Identify which cell holds the provided text, then report its (X, Y) central coordinate. 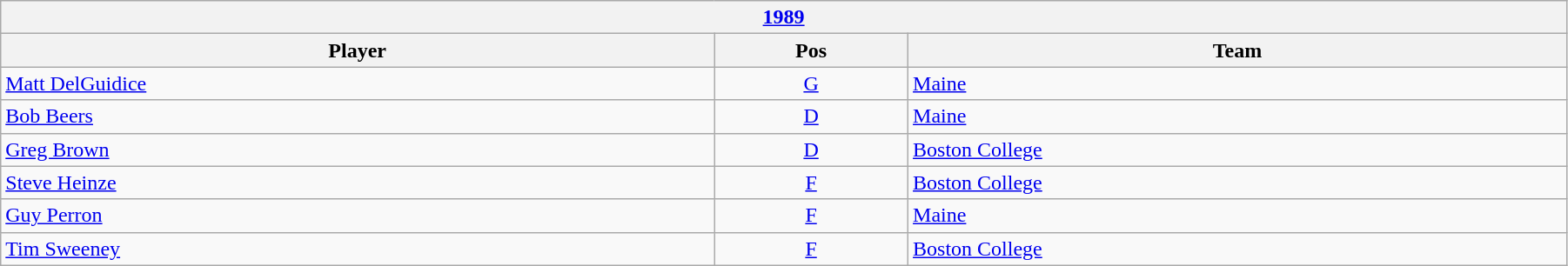
Pos (811, 50)
Greg Brown (358, 150)
1989 (784, 17)
Tim Sweeney (358, 249)
Matt DelGuidice (358, 83)
Player (358, 50)
Guy Perron (358, 216)
Team (1237, 50)
Steve Heinze (358, 183)
G (811, 83)
Bob Beers (358, 116)
